Pinpoint the cell where the given text exists, returning its [X, Y] midpoint coordinate. 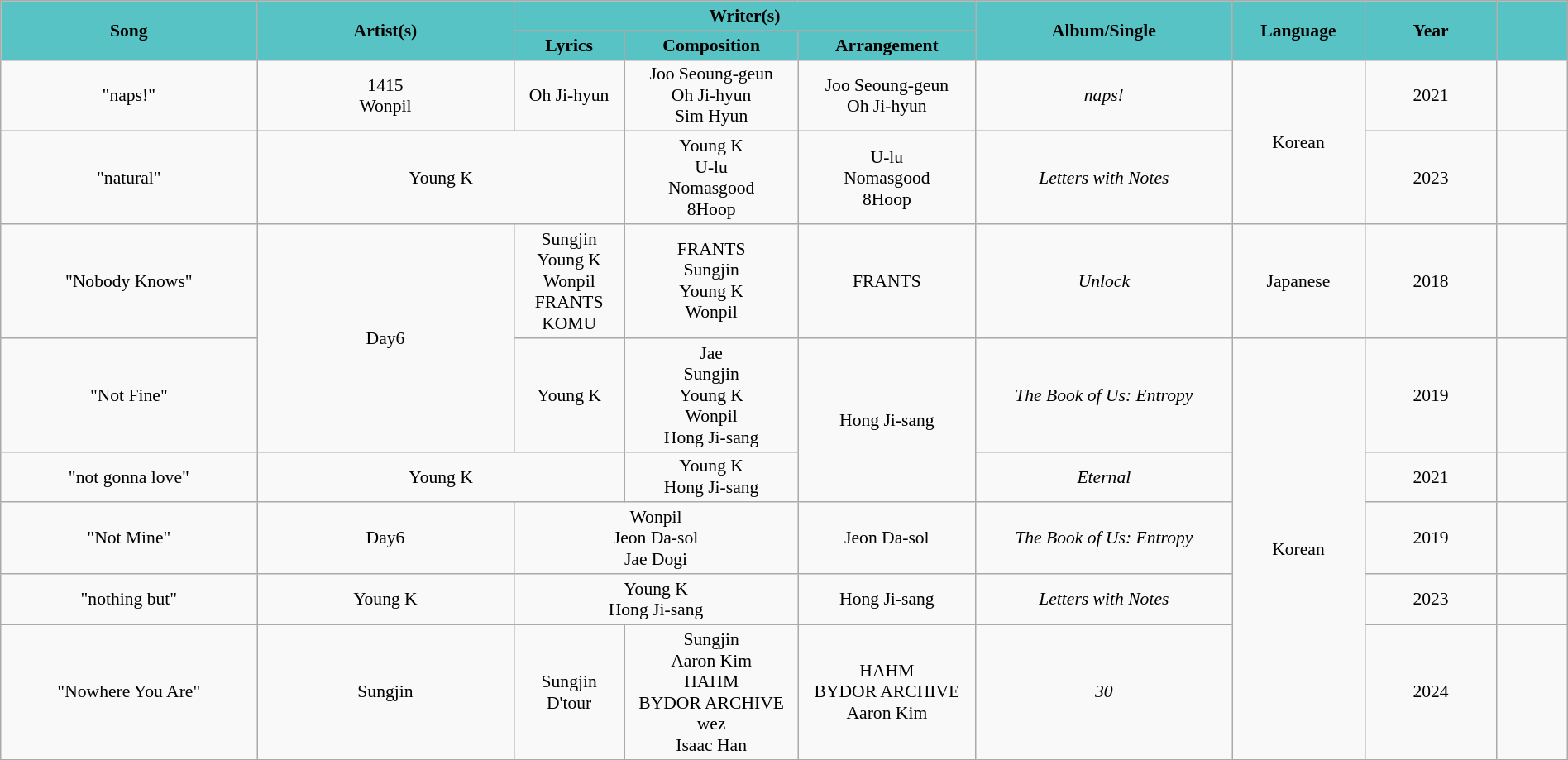
JaeSungjinYoung KWonpilHong Ji-sang [711, 394]
2018 [1431, 281]
"natural" [129, 178]
"naps!" [129, 96]
"Not Fine" [129, 394]
"not gonna love" [129, 476]
"Not Mine" [129, 538]
Writer(s) [744, 16]
SungjinYoung KWonpilFRANTSKOMU [569, 281]
Eternal [1104, 476]
"nothing but" [129, 599]
SungjinD'tour [569, 691]
Song [129, 30]
Lyrics [569, 45]
30 [1104, 691]
Artist(s) [385, 30]
"Nobody Knows" [129, 281]
Joo Seoung-geunOh Ji-hyun [887, 96]
Unlock [1104, 281]
Album/Single [1104, 30]
SungjinAaron KimHAHMBYDOR ARCHIVEwezIsaac Han [711, 691]
FRANTS [887, 281]
Young KU-luNomasgood8Hoop [711, 178]
"Nowhere You Are" [129, 691]
WonpilJeon Da-solJae Dogi [656, 538]
1415Wonpil [385, 96]
Sungjin [385, 691]
Joo Seoung-geunOh Ji-hyunSim Hyun [711, 96]
Arrangement [887, 45]
2024 [1431, 691]
Composition [711, 45]
U-luNomasgood8Hoop [887, 178]
HAHMBYDOR ARCHIVEAaron Kim [887, 691]
Jeon Da-sol [887, 538]
Year [1431, 30]
Oh Ji-hyun [569, 96]
FRANTSSungjinYoung KWonpil [711, 281]
Japanese [1298, 281]
naps! [1104, 96]
Language [1298, 30]
